Capture the cell that displays the provided text and extract its (X, Y) central coordinate. 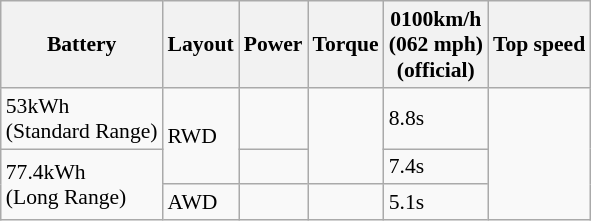
0100km/h(062 mph)(official) (436, 44)
8.8s (436, 118)
Top speed (539, 44)
AWD (201, 203)
Power (274, 44)
53kWh(Standard Range) (82, 118)
RWD (201, 136)
7.4s (436, 167)
5.1s (436, 203)
77.4kWh(Long Range) (82, 184)
Layout (201, 44)
Torque (346, 44)
Battery (82, 44)
